Extract the [X, Y] coordinate from the center of the cell holding the provided text.  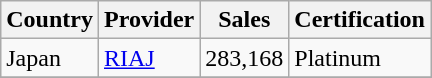
283,168 [244, 58]
Platinum [360, 58]
Country [50, 20]
RIAJ [148, 58]
Japan [50, 58]
Certification [360, 20]
Provider [148, 20]
Sales [244, 20]
